Provide the [x, y] coordinate of the cell's center where the given text is located.  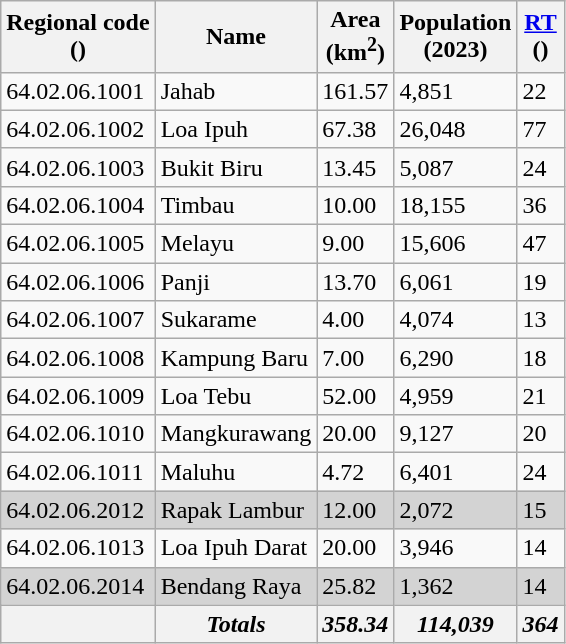
15 [540, 510]
9,127 [456, 434]
64.02.06.2012 [78, 510]
12.00 [356, 510]
13 [540, 320]
64.02.06.1013 [78, 548]
64.02.06.1005 [78, 244]
Sukarame [236, 320]
3,946 [456, 548]
64.02.06.1008 [78, 358]
67.38 [356, 129]
4,851 [456, 91]
Loa Ipuh [236, 129]
13.70 [356, 282]
Regional code() [78, 37]
15,606 [456, 244]
18,155 [456, 205]
Bendang Raya [236, 586]
64.02.06.1009 [78, 396]
64.02.06.1003 [78, 167]
10.00 [356, 205]
6,061 [456, 282]
Area (km2) [356, 37]
Loa Tebu [236, 396]
6,290 [456, 358]
2,072 [456, 510]
20 [540, 434]
Bukit Biru [236, 167]
47 [540, 244]
6,401 [456, 472]
19 [540, 282]
1,362 [456, 586]
25.82 [356, 586]
18 [540, 358]
4,959 [456, 396]
Totals [236, 624]
Maluhu [236, 472]
Name [236, 37]
4,074 [456, 320]
22 [540, 91]
64.02.06.1010 [78, 434]
64.02.06.1002 [78, 129]
64.02.06.2014 [78, 586]
114,039 [456, 624]
Kampung Baru [236, 358]
Jahab [236, 91]
Panji [236, 282]
52.00 [356, 396]
161.57 [356, 91]
77 [540, 129]
26,048 [456, 129]
4.72 [356, 472]
358.34 [356, 624]
64.02.06.1007 [78, 320]
36 [540, 205]
9.00 [356, 244]
21 [540, 396]
4.00 [356, 320]
Mangkurawang [236, 434]
Population (2023) [456, 37]
Loa Ipuh Darat [236, 548]
64.02.06.1004 [78, 205]
13.45 [356, 167]
64.02.06.1006 [78, 282]
RT() [540, 37]
64.02.06.1001 [78, 91]
364 [540, 624]
7.00 [356, 358]
5,087 [456, 167]
Melayu [236, 244]
64.02.06.1011 [78, 472]
Rapak Lambur [236, 510]
Timbau [236, 205]
